Provide the [x, y] coordinate of the cell's center where the given text is located.  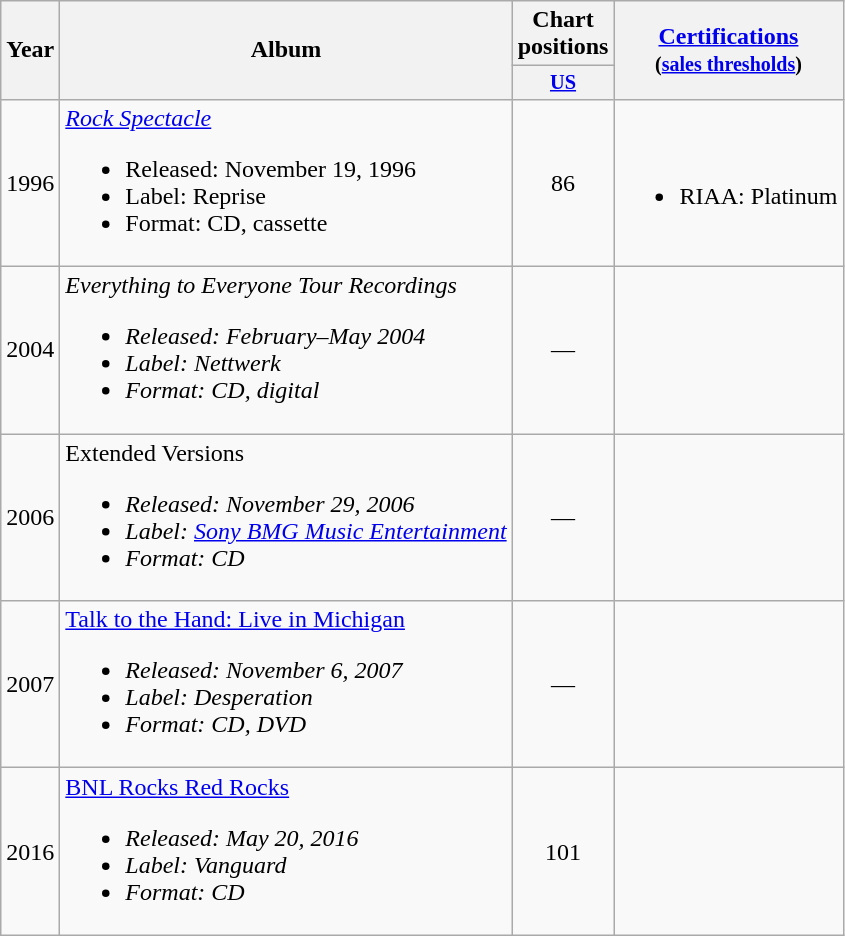
2016 [30, 852]
2007 [30, 684]
RIAA: Platinum [728, 182]
Talk to the Hand: Live in MichiganReleased: November 6, 2007Label: DesperationFormat: CD, DVD [286, 684]
2004 [30, 350]
BNL Rocks Red RocksReleased: May 20, 2016Label: VanguardFormat: CD [286, 852]
Certifications(sales thresholds) [728, 50]
1996 [30, 182]
US [563, 83]
2006 [30, 518]
Rock SpectacleReleased: November 19, 1996Label: RepriseFormat: CD, cassette [286, 182]
101 [563, 852]
Extended VersionsReleased: November 29, 2006Label: Sony BMG Music EntertainmentFormat: CD [286, 518]
Chart positions [563, 34]
Everything to Everyone Tour RecordingsReleased: February–May 2004Label: NettwerkFormat: CD, digital [286, 350]
Year [30, 50]
Album [286, 50]
86 [563, 182]
